Identify which cell holds the provided text, then report its [X, Y] central coordinate. 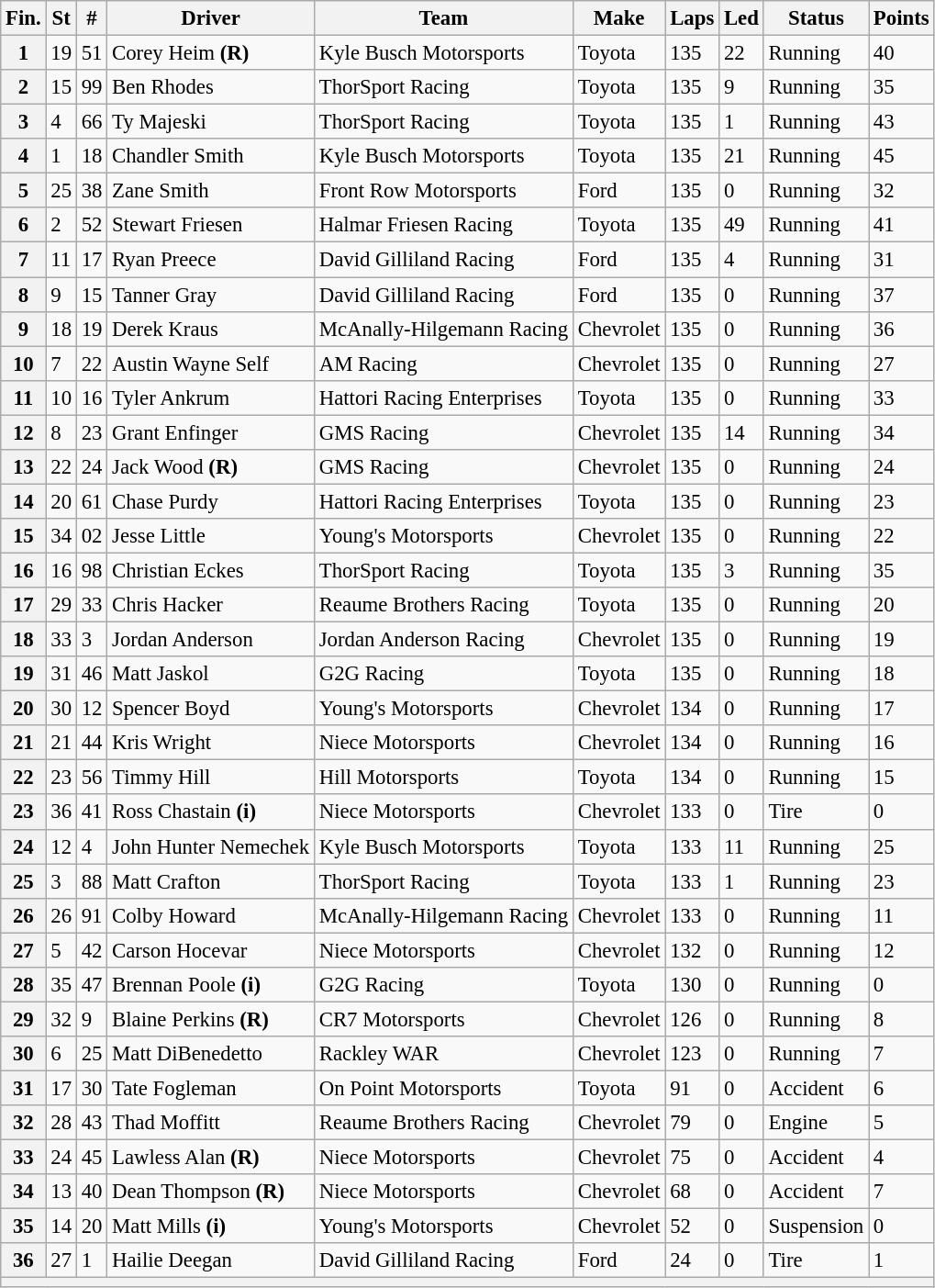
Blaine Perkins (R) [211, 1019]
Matt Mills (i) [211, 1226]
On Point Motorsports [443, 1088]
Hailie Deegan [211, 1260]
Jack Wood (R) [211, 467]
Christian Eckes [211, 570]
Thad Moffitt [211, 1123]
Laps [692, 18]
Make [618, 18]
49 [741, 225]
Points [901, 18]
Halmar Friesen Racing [443, 225]
Matt Crafton [211, 881]
37 [901, 295]
Front Row Motorsports [443, 191]
Driver [211, 18]
98 [92, 570]
Matt DiBenedetto [211, 1054]
Chandler Smith [211, 156]
Stewart Friesen [211, 225]
Jordan Anderson [211, 640]
47 [92, 985]
Jesse Little [211, 536]
Grant Enfinger [211, 432]
Ryan Preece [211, 260]
Tanner Gray [211, 295]
Austin Wayne Self [211, 364]
75 [692, 1158]
Tate Fogleman [211, 1088]
51 [92, 53]
Ross Chastain (i) [211, 812]
Spencer Boyd [211, 709]
St [61, 18]
Tyler Ankrum [211, 398]
88 [92, 881]
Hill Motorsports [443, 778]
Brennan Poole (i) [211, 985]
# [92, 18]
44 [92, 743]
Timmy Hill [211, 778]
38 [92, 191]
68 [692, 1192]
79 [692, 1123]
66 [92, 122]
Status [816, 18]
46 [92, 674]
Zane Smith [211, 191]
42 [92, 950]
Derek Kraus [211, 329]
Engine [816, 1123]
130 [692, 985]
Kris Wright [211, 743]
Jordan Anderson Racing [443, 640]
Matt Jaskol [211, 674]
Rackley WAR [443, 1054]
132 [692, 950]
123 [692, 1054]
John Hunter Nemechek [211, 846]
126 [692, 1019]
CR7 Motorsports [443, 1019]
Lawless Alan (R) [211, 1158]
Dean Thompson (R) [211, 1192]
Corey Heim (R) [211, 53]
Carson Hocevar [211, 950]
02 [92, 536]
Chris Hacker [211, 605]
Fin. [24, 18]
Colby Howard [211, 915]
Led [741, 18]
61 [92, 501]
Chase Purdy [211, 501]
56 [92, 778]
Team [443, 18]
AM Racing [443, 364]
Ty Majeski [211, 122]
99 [92, 87]
Ben Rhodes [211, 87]
Suspension [816, 1226]
